Detect which cell encompasses the target text, then output its (X, Y) center coordinate. 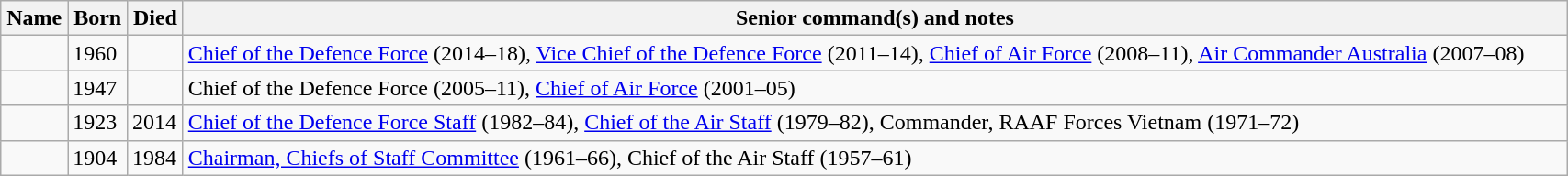
Name (35, 18)
Chief of the Defence Force Staff (1982–84), Chief of the Air Staff (1979–82), Commander, RAAF Forces Vietnam (1971–72) (874, 123)
1904 (97, 158)
2014 (156, 123)
1984 (156, 158)
Senior command(s) and notes (874, 18)
Born (97, 18)
1947 (97, 88)
Chief of the Defence Force (2014–18), Vice Chief of the Defence Force (2011–14), Chief of Air Force (2008–11), Air Commander Australia (2007–08) (874, 53)
1923 (97, 123)
Chief of the Defence Force (2005–11), Chief of Air Force (2001–05) (874, 88)
Died (156, 18)
Chairman, Chiefs of Staff Committee (1961–66), Chief of the Air Staff (1957–61) (874, 158)
1960 (97, 53)
